Detect which cell encompasses the target text, then output its (x, y) center coordinate. 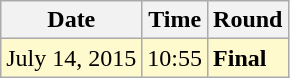
July 14, 2015 (72, 58)
10:55 (175, 58)
Date (72, 20)
Final (248, 58)
Round (248, 20)
Time (175, 20)
